Provide the (X, Y) coordinate of the cell's center where the given text is located.  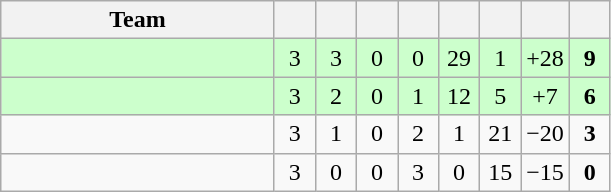
5 (500, 96)
21 (500, 134)
6 (590, 96)
−20 (546, 134)
Team (138, 20)
29 (460, 58)
+7 (546, 96)
12 (460, 96)
+28 (546, 58)
15 (500, 172)
−15 (546, 172)
9 (590, 58)
